Pinpoint the cell where the given text exists, returning its [x, y] midpoint coordinate. 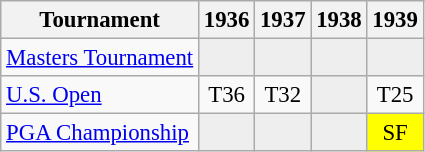
Masters Tournament [100, 58]
PGA Championship [100, 133]
1937 [283, 20]
T32 [283, 95]
Tournament [100, 20]
SF [395, 133]
1939 [395, 20]
U.S. Open [100, 95]
1938 [339, 20]
1936 [227, 20]
T36 [227, 95]
T25 [395, 95]
